Locate the cell with the specified text and output its (x, y) center coordinate. 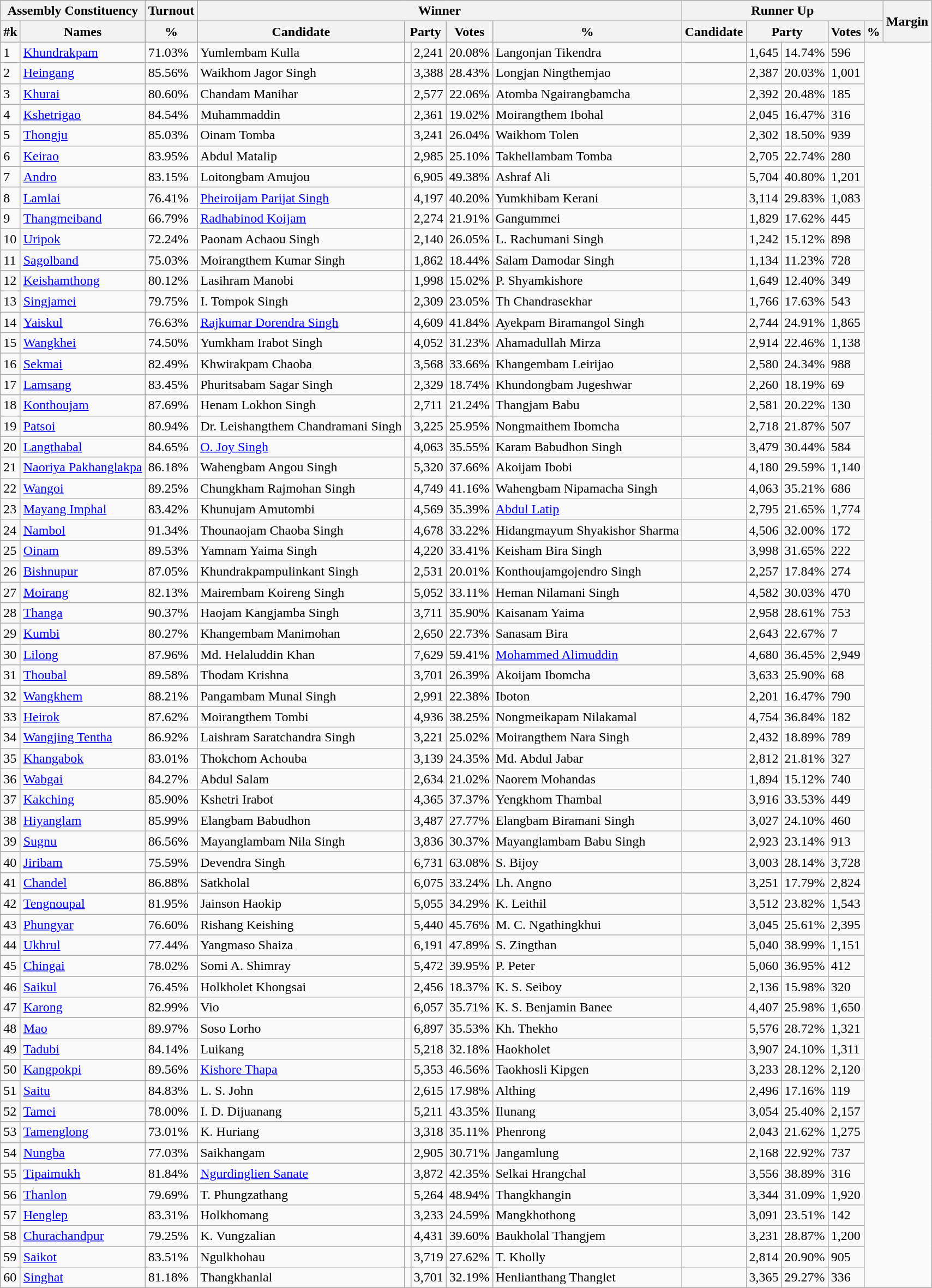
28 (10, 613)
Sagolband (83, 260)
Waikhom Jagor Singh (301, 73)
33.22% (469, 530)
89.25% (171, 488)
49 (10, 1049)
3,045 (763, 925)
1,829 (763, 218)
5,320 (429, 468)
21.02% (469, 779)
2,914 (763, 343)
87.96% (171, 655)
19.02% (469, 115)
2,496 (763, 1091)
60 (10, 1278)
21.24% (469, 405)
Ukhrul (83, 945)
185 (846, 94)
I. D. Dijuanang (301, 1111)
22.38% (469, 696)
119 (846, 1091)
Singjamei (83, 302)
Rishang Keishing (301, 925)
Oinam (83, 550)
2,718 (763, 426)
23.14% (805, 841)
Karong (83, 1008)
22.74% (805, 156)
349 (846, 281)
18.44% (469, 260)
2,241 (429, 52)
76.45% (171, 987)
Thanlon (83, 1194)
182 (846, 717)
2,814 (763, 1256)
1,275 (846, 1132)
Baukholal Thangjem (587, 1236)
3,344 (763, 1194)
5,704 (763, 177)
3,487 (429, 820)
Khunujam Amutombi (301, 509)
20.01% (469, 571)
82.49% (171, 364)
470 (846, 592)
T. Kholly (587, 1256)
3,633 (763, 675)
5,211 (429, 1111)
81.84% (171, 1173)
Khurai (83, 94)
15.98% (805, 987)
4,936 (429, 717)
1,645 (763, 52)
18.89% (805, 738)
41.84% (469, 322)
Longjan Ningthemjao (587, 73)
3,872 (429, 1173)
Loitongbam Amujou (301, 177)
20.90% (805, 1256)
412 (846, 966)
Moirang (83, 592)
Somi A. Shimray (301, 966)
58 (10, 1236)
26.05% (469, 239)
2,395 (846, 925)
Abdul Latip (587, 509)
59 (10, 1256)
222 (846, 550)
Mohammed Alimuddin (587, 655)
56 (10, 1194)
2,824 (846, 883)
Jainson Haokip (301, 903)
2,274 (429, 218)
Tadubi (83, 1049)
21.62% (805, 1132)
Mairembam Koireng Singh (301, 592)
25 (10, 550)
Keisham Bira Singh (587, 550)
2,958 (763, 613)
84.54% (171, 115)
Khundrakpampulinkant Singh (301, 571)
12.40% (805, 281)
Tengnoupal (83, 903)
898 (846, 239)
Taokhosli Kipgen (587, 1070)
2,650 (429, 634)
Hidangmayum Shyakishor Sharma (587, 530)
Moirangthem Tombi (301, 717)
Yumlembam Kulla (301, 52)
Chandam Manihar (301, 94)
29.83% (805, 197)
73.01% (171, 1132)
80.27% (171, 634)
Thongju (83, 135)
Lilong (83, 655)
32.19% (469, 1278)
82.13% (171, 592)
39.95% (469, 966)
55 (10, 1173)
22 (10, 488)
85.03% (171, 135)
2,905 (429, 1153)
4,180 (763, 468)
Winner (440, 11)
53 (10, 1132)
Heirok (83, 717)
28.12% (805, 1070)
38 (10, 820)
5,440 (429, 925)
Kumbi (83, 634)
36.45% (805, 655)
Yengkhom Thambal (587, 800)
4,052 (429, 343)
#k (10, 32)
Haojam Kangjamba Singh (301, 613)
2,634 (429, 779)
2 (10, 73)
57 (10, 1215)
Kh. Thekho (587, 1028)
Tamei (83, 1111)
Takhellambam Tomba (587, 156)
35.39% (469, 509)
Margin (907, 21)
27 (10, 592)
21 (10, 468)
172 (846, 530)
89.53% (171, 550)
3,365 (763, 1278)
34 (10, 738)
2,711 (429, 405)
22.92% (805, 1153)
Yumkham Irabot Singh (301, 343)
20.03% (805, 73)
3,916 (763, 800)
Holkholet Khongsai (301, 987)
23.82% (805, 903)
Ngurdinglien Sanate (301, 1173)
3,719 (429, 1256)
6,075 (429, 883)
Iboton (587, 696)
K. S. Seiboy (587, 987)
22.06% (469, 94)
46 (10, 987)
1,862 (429, 260)
30.71% (469, 1153)
L. S. John (301, 1091)
20.48% (805, 94)
Wabgai (83, 779)
4,220 (429, 550)
789 (846, 738)
5,055 (429, 903)
1,151 (846, 945)
Phenrong (587, 1132)
Oinam Tomba (301, 135)
79.69% (171, 1194)
3,054 (763, 1111)
88.21% (171, 696)
21.91% (469, 218)
Sanasam Bira (587, 634)
Churachandpur (83, 1236)
78.02% (171, 966)
2,140 (429, 239)
24.91% (805, 322)
905 (846, 1256)
82.99% (171, 1008)
Henglep (83, 1215)
584 (846, 447)
74.50% (171, 343)
17.98% (469, 1091)
51 (10, 1091)
Khwirakpam Chaoba (301, 364)
Muhammaddin (301, 115)
1,920 (846, 1194)
17.84% (805, 571)
46.56% (469, 1070)
Assembly Constituency (73, 11)
Langonjan Tikendra (587, 52)
1,321 (846, 1028)
30.37% (469, 841)
274 (846, 571)
Thodam Krishna (301, 675)
Ilunang (587, 1111)
6,731 (429, 862)
33.41% (469, 550)
Lamlai (83, 197)
29 (10, 634)
31.09% (805, 1194)
Lamsang (83, 385)
Keishamthong (83, 281)
3,241 (429, 135)
Waikhom Tolen (587, 135)
2,985 (429, 156)
1,998 (429, 281)
2,157 (846, 1111)
1,766 (763, 302)
33 (10, 717)
30 (10, 655)
Rajkumar Dorendra Singh (301, 322)
28.61% (805, 613)
Nambol (83, 530)
24.34% (805, 364)
Pangambam Munal Singh (301, 696)
Md. Helaluddin Khan (301, 655)
3,998 (763, 550)
Khangembam Leirijao (587, 364)
26 (10, 571)
83.15% (171, 177)
4,749 (429, 488)
4,197 (429, 197)
1 (10, 52)
2,361 (429, 115)
2,309 (429, 302)
5 (10, 135)
2,257 (763, 571)
38.25% (469, 717)
29.59% (805, 468)
5,040 (763, 945)
Abdul Matalip (301, 156)
24 (10, 530)
1,134 (763, 260)
17.63% (805, 302)
Turnout (171, 11)
Naorem Mohandas (587, 779)
2,456 (429, 987)
L. Rachumani Singh (587, 239)
5,218 (429, 1049)
Nungba (83, 1153)
25.90% (805, 675)
Vio (301, 1008)
Kakching (83, 800)
Yaiskul (83, 322)
7,629 (429, 655)
6,905 (429, 177)
77.03% (171, 1153)
Tipaimukh (83, 1173)
6,897 (429, 1028)
33.24% (469, 883)
Saikhangam (301, 1153)
85.99% (171, 820)
4,365 (429, 800)
Th Chandrasekhar (587, 302)
2,744 (763, 322)
507 (846, 426)
3,221 (429, 738)
10 (10, 239)
449 (846, 800)
1,865 (846, 322)
47 (10, 1008)
83.95% (171, 156)
Satkholal (301, 883)
50 (10, 1070)
68 (846, 675)
27.62% (469, 1256)
K. Vungzalian (301, 1236)
686 (846, 488)
11.23% (805, 260)
24.35% (469, 758)
1,083 (846, 197)
85.56% (171, 73)
Thoubal (83, 675)
32.00% (805, 530)
6,057 (429, 1008)
37.66% (469, 468)
1,894 (763, 779)
84.27% (171, 779)
59.41% (469, 655)
81.18% (171, 1278)
37 (10, 800)
3 (10, 94)
Wangkhem (83, 696)
130 (846, 405)
32 (10, 696)
35.55% (469, 447)
Pheiroijam Parijat Singh (301, 197)
36.84% (805, 717)
Thangkhanlal (301, 1278)
596 (846, 52)
2,991 (429, 696)
Akoijam Ibomcha (587, 675)
Phuritsabam Sagar Singh (301, 385)
4,754 (763, 717)
3,512 (763, 903)
25.02% (469, 738)
41.16% (469, 488)
83.01% (171, 758)
Henlianthang Thanglet (587, 1278)
76.41% (171, 197)
23 (10, 509)
1,242 (763, 239)
Paonam Achaou Singh (301, 239)
75.03% (171, 260)
34.29% (469, 903)
30.44% (805, 447)
4 (10, 115)
Wangjing Tentha (83, 738)
18.37% (469, 987)
43.35% (469, 1111)
86.88% (171, 883)
K. Huriang (301, 1132)
3,907 (763, 1049)
336 (846, 1278)
83.42% (171, 509)
Wangoi (83, 488)
54 (10, 1153)
83.45% (171, 385)
Henam Lokhon Singh (301, 405)
Elangbam Biramani Singh (587, 820)
20 (10, 447)
Gangummei (587, 218)
3,318 (429, 1132)
1,543 (846, 903)
Chungkham Rajmohan Singh (301, 488)
790 (846, 696)
Saitu (83, 1091)
737 (846, 1153)
327 (846, 758)
18.50% (805, 135)
Lasihram Manobi (301, 281)
5,052 (429, 592)
91.34% (171, 530)
5,264 (429, 1194)
3,711 (429, 613)
S. Bijoy (587, 862)
78.00% (171, 1111)
35.53% (469, 1028)
3,568 (429, 364)
Thangjam Babu (587, 405)
84.83% (171, 1091)
3,091 (763, 1215)
4,678 (429, 530)
52 (10, 1111)
280 (846, 156)
2,043 (763, 1132)
Moirangthem Kumar Singh (301, 260)
3,836 (429, 841)
66.79% (171, 218)
Dr. Leishangthem Chandramani Singh (301, 426)
22.73% (469, 634)
2,531 (429, 571)
1,140 (846, 468)
Selkai Hrangchal (587, 1173)
3,388 (429, 73)
8 (10, 197)
Ngulkhohau (301, 1256)
Akoijam Ibobi (587, 468)
Chingai (83, 966)
Karam Babudhon Singh (587, 447)
36.95% (805, 966)
31 (10, 675)
Tamenglong (83, 1132)
35.21% (805, 488)
83.51% (171, 1256)
17.16% (805, 1091)
Lh. Angno (587, 883)
3,556 (763, 1173)
42 (10, 903)
Sekmai (83, 364)
4,680 (763, 655)
35.11% (469, 1132)
Thangmeiband (83, 218)
15 (10, 343)
90.37% (171, 613)
Konthoujamgojendro Singh (587, 571)
2,329 (429, 385)
32.18% (469, 1049)
Naoriya Pakhanglakpa (83, 468)
45 (10, 966)
14.74% (805, 52)
3,027 (763, 820)
1,650 (846, 1008)
Luikang (301, 1049)
15.02% (469, 281)
Bishnupur (83, 571)
2,923 (763, 841)
2,580 (763, 364)
Mayang Imphal (83, 509)
38.99% (805, 945)
5,472 (429, 966)
11 (10, 260)
4,506 (763, 530)
3,114 (763, 197)
69 (846, 385)
17.62% (805, 218)
Langthabal (83, 447)
Abdul Salam (301, 779)
Mao (83, 1028)
28.14% (805, 862)
21.81% (805, 758)
Runner Up (782, 11)
S. Zingthan (587, 945)
81.95% (171, 903)
86.18% (171, 468)
2,392 (763, 94)
28.87% (805, 1236)
1,774 (846, 509)
Saikot (83, 1256)
47.89% (469, 945)
Ashraf Ali (587, 177)
Khundongbam Jugeshwar (587, 385)
89.97% (171, 1028)
35 (10, 758)
14 (10, 322)
2,136 (763, 987)
Mayanglambam Nila Singh (301, 841)
Kshetri Irabot (301, 800)
2,432 (763, 738)
Yamnam Yaima Singh (301, 550)
Salam Damodar Singh (587, 260)
1,201 (846, 177)
25.61% (805, 925)
79.75% (171, 302)
Moirangthem Ibohal (587, 115)
48 (10, 1028)
Ahamadullah Mirza (587, 343)
Nongmeikapam Nilakamal (587, 717)
26.04% (469, 135)
23.51% (805, 1215)
80.94% (171, 426)
24.59% (469, 1215)
Holkhomang (301, 1215)
76.60% (171, 925)
Kshetrigao (83, 115)
Wahengbam Nipamacha Singh (587, 488)
Khangembam Manimohan (301, 634)
77.44% (171, 945)
87.69% (171, 405)
740 (846, 779)
33.53% (805, 800)
Ayekpam Biramangol Singh (587, 322)
Saikul (83, 987)
27.77% (469, 820)
41 (10, 883)
Wangkhei (83, 343)
Uripok (83, 239)
1,001 (846, 73)
Soso Lorho (301, 1028)
19 (10, 426)
Thokchom Achouba (301, 758)
84.14% (171, 1049)
Haokholet (587, 1049)
T. Phungzathang (301, 1194)
21.65% (805, 509)
Chandel (83, 883)
3,231 (763, 1236)
Thanga (83, 613)
Laishram Saratchandra Singh (301, 738)
3,728 (846, 862)
1,311 (846, 1049)
89.56% (171, 1070)
18.74% (469, 385)
43 (10, 925)
38.89% (805, 1173)
Md. Abdul Jabar (587, 758)
31.23% (469, 343)
83.31% (171, 1215)
6 (10, 156)
75.59% (171, 862)
Phungyar (83, 925)
84.65% (171, 447)
Kishore Thapa (301, 1070)
2,302 (763, 135)
2,795 (763, 509)
44 (10, 945)
40 (10, 862)
Thounaojam Chaoba Singh (301, 530)
543 (846, 302)
5,060 (763, 966)
3,139 (429, 758)
17.79% (805, 883)
Wahengbam Angou Singh (301, 468)
12 (10, 281)
Khundrakpam (83, 52)
33.11% (469, 592)
63.08% (469, 862)
5,353 (429, 1070)
45.76% (469, 925)
2,581 (763, 405)
3,251 (763, 883)
P. Peter (587, 966)
26.39% (469, 675)
87.05% (171, 571)
9 (10, 218)
42.35% (469, 1173)
18.19% (805, 385)
Konthoujam (83, 405)
4,609 (429, 322)
17 (10, 385)
Khangabok (83, 758)
3,003 (763, 862)
Sugnu (83, 841)
25.10% (469, 156)
4,407 (763, 1008)
Atomba Ngairangbamcha (587, 94)
2,168 (763, 1153)
320 (846, 987)
Althing (587, 1091)
35.90% (469, 613)
Mayanglambam Babu Singh (587, 841)
40.80% (805, 177)
48.94% (469, 1194)
86.92% (171, 738)
23.05% (469, 302)
753 (846, 613)
Elangbam Babudhon (301, 820)
Andro (83, 177)
39 (10, 841)
4,569 (429, 509)
2,120 (846, 1070)
3,479 (763, 447)
89.58% (171, 675)
O. Joy Singh (301, 447)
Mangkhothong (587, 1215)
K. S. Benjamin Banee (587, 1008)
Yumkhibam Kerani (587, 197)
30.03% (805, 592)
Radhabinod Koijam (301, 218)
85.90% (171, 800)
22.67% (805, 634)
K. Leithil (587, 903)
939 (846, 135)
18 (10, 405)
Yangmaso Shaiza (301, 945)
22.46% (805, 343)
Names (83, 32)
Thangkhangin (587, 1194)
2,615 (429, 1091)
2,643 (763, 634)
36 (10, 779)
Patsoi (83, 426)
20.08% (469, 52)
87.62% (171, 717)
Nongmaithem Ibomcha (587, 426)
31.65% (805, 550)
37.37% (469, 800)
13 (10, 302)
1,138 (846, 343)
Jangamlung (587, 1153)
2,260 (763, 385)
3,225 (429, 426)
1,200 (846, 1236)
2,387 (763, 73)
I. Tompok Singh (301, 302)
21.87% (805, 426)
142 (846, 1215)
728 (846, 260)
P. Shyamkishore (587, 281)
Hiyanglam (83, 820)
Jiribam (83, 862)
Singhat (83, 1278)
2,045 (763, 115)
M. C. Ngathingkhui (587, 925)
28.72% (805, 1028)
Kangpokpi (83, 1070)
988 (846, 364)
Heingang (83, 73)
2,705 (763, 156)
79.25% (171, 1236)
913 (846, 841)
2,577 (429, 94)
25.98% (805, 1008)
28.43% (469, 73)
Kaisanam Yaima (587, 613)
460 (846, 820)
39.60% (469, 1236)
4,582 (763, 592)
2,949 (846, 655)
20.22% (805, 405)
86.56% (171, 841)
Keirao (83, 156)
25.95% (469, 426)
49.38% (469, 177)
6,191 (429, 945)
33.66% (469, 364)
29.27% (805, 1278)
Moirangthem Nara Singh (587, 738)
76.63% (171, 322)
1,649 (763, 281)
80.12% (171, 281)
2,201 (763, 696)
Heman Nilamani Singh (587, 592)
2,812 (763, 758)
72.24% (171, 239)
4,431 (429, 1236)
40.20% (469, 197)
80.60% (171, 94)
445 (846, 218)
71.03% (171, 52)
16 (10, 364)
25.40% (805, 1111)
5,576 (763, 1028)
35.71% (469, 1008)
Devendra Singh (301, 862)
